Scan for the cell matching the given text and deliver its [X, Y] coordinate at center. 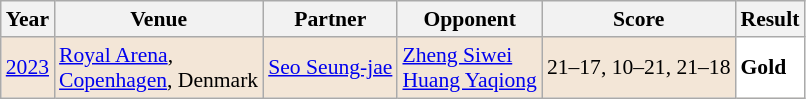
Venue [158, 19]
Score [639, 19]
Royal Arena,Copenhagen, Denmark [158, 68]
Seo Seung-jae [330, 68]
Gold [770, 68]
Zheng Siwei Huang Yaqiong [469, 68]
Year [28, 19]
Opponent [469, 19]
2023 [28, 68]
Result [770, 19]
Partner [330, 19]
21–17, 10–21, 21–18 [639, 68]
